Scan for the cell matching the given text and deliver its [X, Y] coordinate at center. 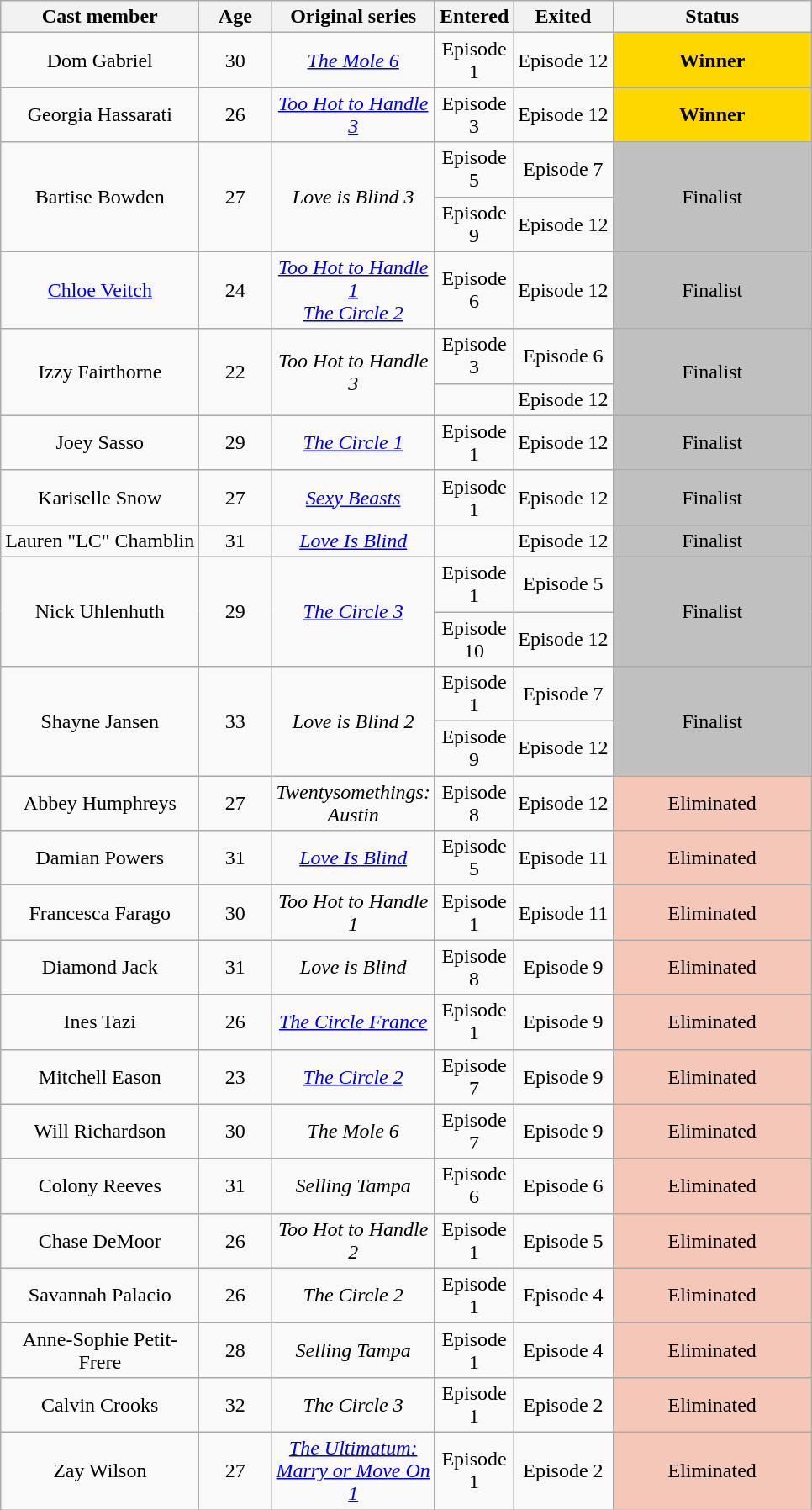
Anne-Sophie Petit-Frere [100, 1350]
Diamond Jack [100, 967]
Cast member [100, 17]
Savannah Palacio [100, 1295]
The Circle France [353, 1022]
Joey Sasso [100, 442]
Calvin Crooks [100, 1404]
Exited [563, 17]
Too Hot to Handle 1The Circle 2 [353, 290]
Damian Powers [100, 858]
The Ultimatum: Marry or Move On 1 [353, 1470]
Lauren "LC" Chamblin [100, 541]
Kariselle Snow [100, 498]
Abbey Humphreys [100, 804]
Too Hot to Handle 2 [353, 1241]
32 [235, 1404]
Original series [353, 17]
Love is Blind 2 [353, 721]
Status [712, 17]
Twentysomethings: Austin [353, 804]
Nick Uhlenhuth [100, 611]
The Circle 1 [353, 442]
Entered [474, 17]
Georgia Hassarati [100, 114]
Love is Blind [353, 967]
Shayne Jansen [100, 721]
Chloe Veitch [100, 290]
Dom Gabriel [100, 61]
24 [235, 290]
Too Hot to Handle 1 [353, 913]
Bartise Bowden [100, 197]
Chase DeMoor [100, 1241]
Episode 10 [474, 639]
Will Richardson [100, 1132]
33 [235, 721]
28 [235, 1350]
Sexy Beasts [353, 498]
Age [235, 17]
Colony Reeves [100, 1185]
Francesca Farago [100, 913]
Love is Blind 3 [353, 197]
23 [235, 1076]
Mitchell Eason [100, 1076]
Zay Wilson [100, 1470]
Izzy Fairthorne [100, 372]
Ines Tazi [100, 1022]
22 [235, 372]
